Output the (x, y) coordinate of the center of the cell containing the given text.  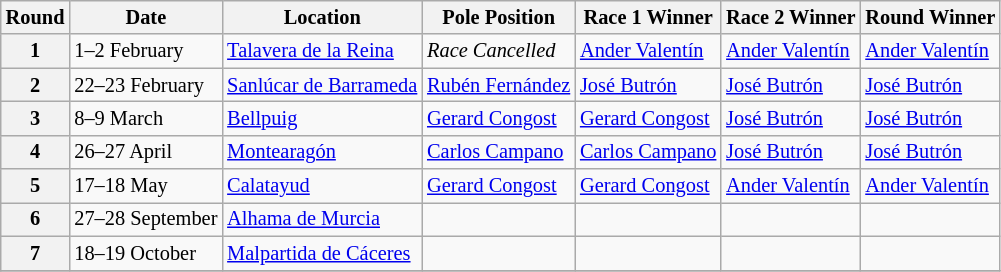
Montearagón (322, 152)
27–28 September (146, 219)
1–2 February (146, 51)
7 (36, 253)
Malpartida de Cáceres (322, 253)
Alhama de Murcia (322, 219)
Race 1 Winner (648, 17)
Sanlúcar de Barrameda (322, 85)
2 (36, 85)
Date (146, 17)
Round (36, 17)
5 (36, 186)
4 (36, 152)
17–18 May (146, 186)
26–27 April (146, 152)
Rubén Fernández (498, 85)
Talavera de la Reina (322, 51)
Calatayud (322, 186)
Location (322, 17)
Race 2 Winner (790, 17)
Race Cancelled (498, 51)
Round Winner (930, 17)
Pole Position (498, 17)
22–23 February (146, 85)
18–19 October (146, 253)
6 (36, 219)
Bellpuig (322, 118)
3 (36, 118)
1 (36, 51)
8–9 March (146, 118)
